Extract the [x, y] coordinate from the center of the cell holding the provided text.  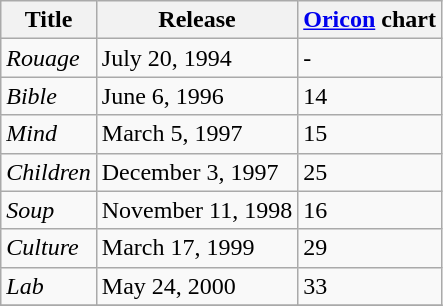
March 5, 1997 [196, 134]
14 [370, 96]
Rouage [49, 58]
June 6, 1996 [196, 96]
Culture [49, 248]
Lab [49, 286]
May 24, 2000 [196, 286]
Mind [49, 134]
16 [370, 210]
- [370, 58]
25 [370, 172]
15 [370, 134]
Children [49, 172]
Bible [49, 96]
March 17, 1999 [196, 248]
Release [196, 20]
Soup [49, 210]
29 [370, 248]
November 11, 1998 [196, 210]
Title [49, 20]
July 20, 1994 [196, 58]
Oricon chart [370, 20]
December 3, 1997 [196, 172]
33 [370, 286]
